Search for the cell housing the specified text and yield its (x, y) center coordinate. 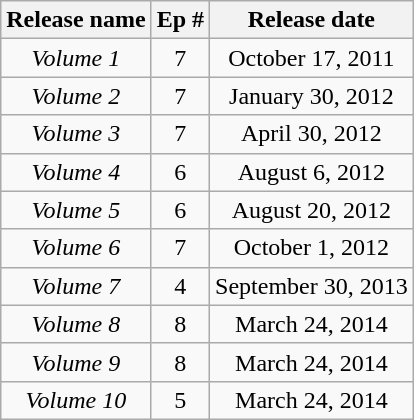
Volume 9 (76, 362)
4 (180, 286)
Volume 1 (76, 58)
Volume 3 (76, 134)
October 17, 2011 (312, 58)
Volume 4 (76, 172)
October 1, 2012 (312, 248)
April 30, 2012 (312, 134)
Volume 2 (76, 96)
Volume 10 (76, 400)
September 30, 2013 (312, 286)
Volume 5 (76, 210)
Volume 7 (76, 286)
Release name (76, 20)
August 20, 2012 (312, 210)
Volume 8 (76, 324)
5 (180, 400)
Volume 6 (76, 248)
August 6, 2012 (312, 172)
Ep # (180, 20)
January 30, 2012 (312, 96)
Release date (312, 20)
